Find where the given text appears and provide that cell's center as (x, y) coordinate. 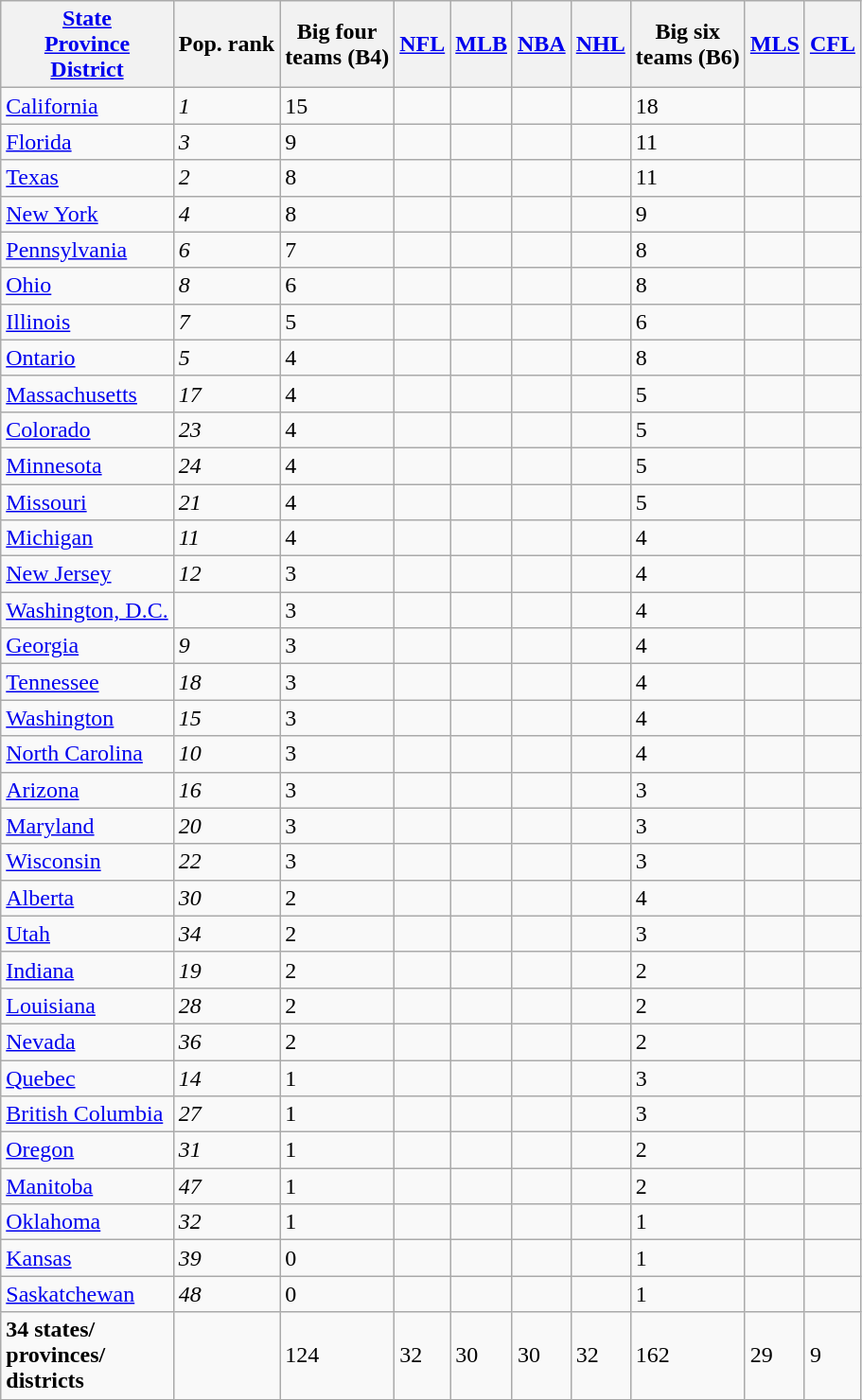
Colorado (87, 429)
New York (87, 214)
North Carolina (87, 754)
Oklahoma (87, 1222)
Indiana (87, 970)
21 (226, 502)
New Jersey (87, 574)
California (87, 106)
39 (226, 1258)
Arizona (87, 790)
Michigan (87, 538)
34 (226, 934)
Saskatchewan (87, 1294)
Ohio (87, 286)
Oregon (87, 1150)
12 (226, 574)
29 (774, 1356)
19 (226, 970)
Washington (87, 718)
Massachusetts (87, 394)
NBA (541, 44)
British Columbia (87, 1114)
10 (226, 754)
34 states/provinces/districts (87, 1356)
Ontario (87, 358)
StateProvinceDistrict (87, 44)
20 (226, 826)
CFL (833, 44)
Tennessee (87, 682)
Missouri (87, 502)
Big fourteams (B4) (337, 44)
Louisiana (87, 1006)
16 (226, 790)
14 (226, 1077)
NHL (600, 44)
Alberta (87, 898)
28 (226, 1006)
Pennsylvania (87, 250)
36 (226, 1041)
Nevada (87, 1041)
Wisconsin (87, 862)
Texas (87, 178)
Utah (87, 934)
Minnesota (87, 465)
47 (226, 1186)
MLB (482, 44)
Manitoba (87, 1186)
124 (337, 1356)
Big sixteams (B6) (687, 44)
Kansas (87, 1258)
Quebec (87, 1077)
27 (226, 1114)
Washington, D.C. (87, 610)
MLS (774, 44)
162 (687, 1356)
Illinois (87, 322)
NFL (422, 44)
24 (226, 465)
Florida (87, 142)
31 (226, 1150)
Georgia (87, 646)
17 (226, 394)
23 (226, 429)
48 (226, 1294)
22 (226, 862)
Pop. rank (226, 44)
Maryland (87, 826)
